For the text-containing cell, return its midpoint in (x, y) coordinate format. 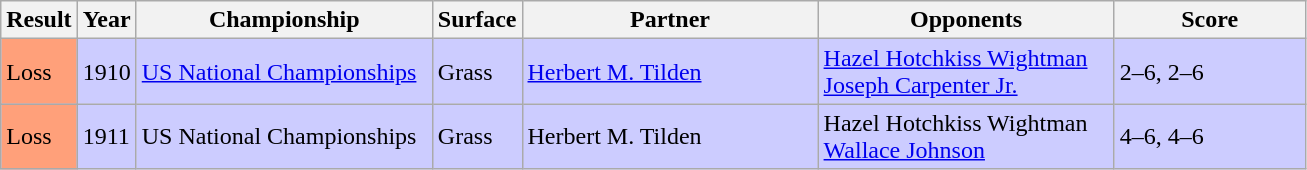
Year (106, 20)
2–6, 2–6 (1210, 72)
Hazel Hotchkiss Wightman Joseph Carpenter Jr. (966, 72)
Result (39, 20)
Partner (670, 20)
Score (1210, 20)
4–6, 4–6 (1210, 136)
Opponents (966, 20)
Surface (477, 20)
Hazel Hotchkiss Wightman Wallace Johnson (966, 136)
1910 (106, 72)
Championship (284, 20)
1911 (106, 136)
